Find where the given text appears and provide that cell's center as [X, Y] coordinate. 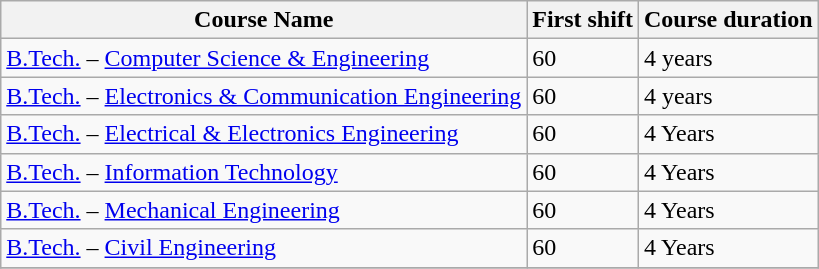
B.Tech. – Information Technology [264, 172]
B.Tech. – Computer Science & Engineering [264, 58]
B.Tech. – Mechanical Engineering [264, 210]
B.Tech. – Civil Engineering [264, 248]
Course duration [728, 20]
First shift [583, 20]
B.Tech. – Electronics & Communication Engineering [264, 96]
B.Tech. – Electrical & Electronics Engineering [264, 134]
Course Name [264, 20]
